Locate the cell with the specified text and output its (X, Y) center coordinate. 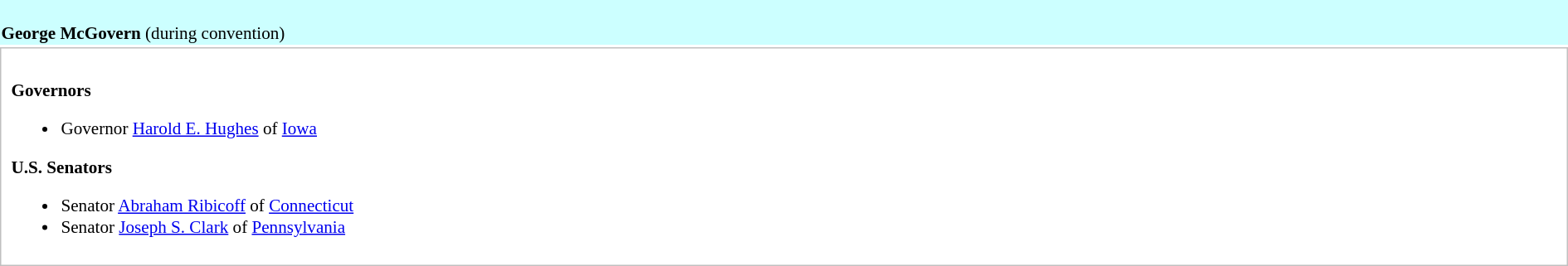
George McGovern (during convention) (784, 22)
GovernorsGovernor Harold E. Hughes of IowaU.S. SenatorsSenator Abraham Ribicoff of ConnecticutSenator Joseph S. Clark of Pennsylvania (784, 157)
